For the text-containing cell, return its midpoint in [X, Y] coordinate format. 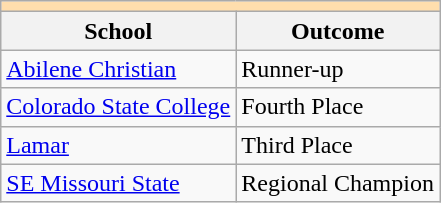
Colorado State College [118, 107]
Abilene Christian [118, 69]
Third Place [338, 145]
School [118, 31]
Regional Champion [338, 183]
Lamar [118, 145]
SE Missouri State [118, 183]
Outcome [338, 31]
Fourth Place [338, 107]
Runner-up [338, 69]
